Search for the cell housing the specified text and yield its (x, y) center coordinate. 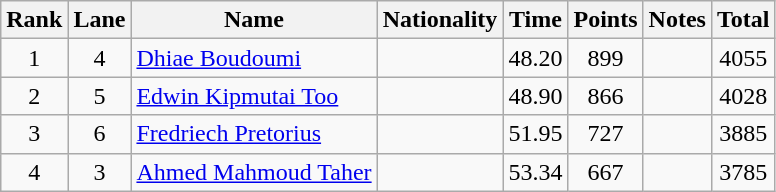
Edwin Kipmutai Too (254, 96)
4028 (743, 96)
1 (34, 58)
48.90 (536, 96)
6 (100, 134)
Rank (34, 20)
3885 (743, 134)
4055 (743, 58)
899 (606, 58)
5 (100, 96)
2 (34, 96)
Name (254, 20)
727 (606, 134)
3785 (743, 172)
53.34 (536, 172)
Lane (100, 20)
667 (606, 172)
Nationality (440, 20)
51.95 (536, 134)
Fredriech Pretorius (254, 134)
Dhiae Boudoumi (254, 58)
Ahmed Mahmoud Taher (254, 172)
48.20 (536, 58)
Notes (677, 20)
Time (536, 20)
Points (606, 20)
866 (606, 96)
Total (743, 20)
